Determine the [X, Y] coordinate at the center of the cell enclosing the given text.  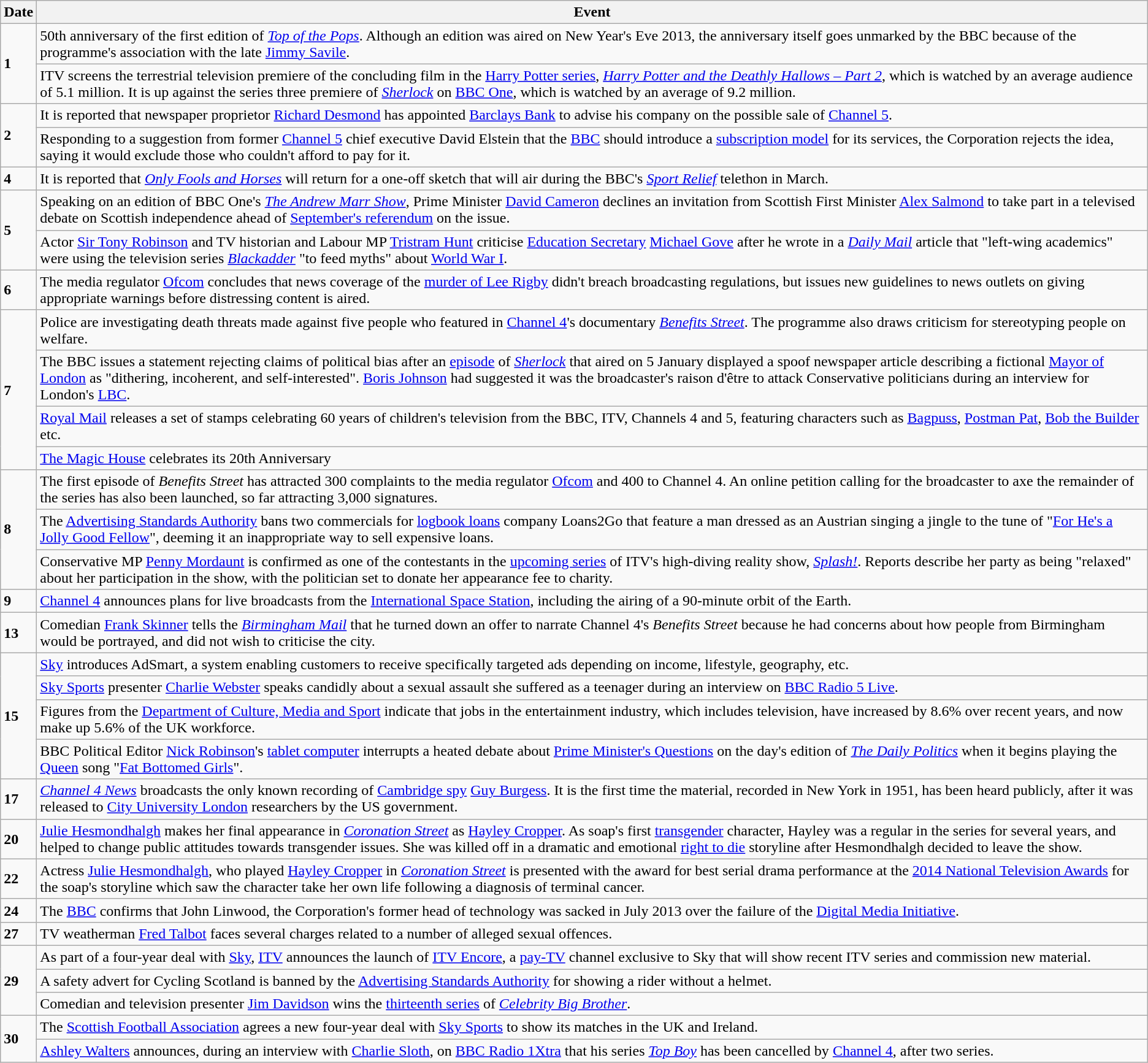
The Magic House celebrates its 20th Anniversary [592, 458]
Comedian and television presenter Jim Davidson wins the thirteenth series of Celebrity Big Brother. [592, 1004]
A safety advert for Cycling Scotland is banned by the Advertising Standards Authority for showing a rider without a helmet. [592, 981]
It is reported that Only Fools and Horses will return for a one-off sketch that will air during the BBC's Sport Relief telethon in March. [592, 178]
29 [18, 980]
8 [18, 530]
Date [18, 12]
Sky introduces AdSmart, a system enabling customers to receive specifically targeted ads depending on income, lifestyle, geography, etc. [592, 664]
20 [18, 839]
4 [18, 178]
Channel 4 announces plans for live broadcasts from the International Space Station, including the airing of a 90-minute orbit of the Earth. [592, 601]
1 [18, 64]
The Scottish Football Association agrees a new four-year deal with Sky Sports to show its matches in the UK and Ireland. [592, 1027]
30 [18, 1039]
22 [18, 878]
13 [18, 633]
27 [18, 934]
Sky Sports presenter Charlie Webster speaks candidly about a sexual assault she suffered as a teenager during an interview on BBC Radio 5 Live. [592, 688]
2 [18, 135]
5 [18, 230]
TV weatherman Fred Talbot faces several charges related to a number of alleged sexual offences. [592, 934]
6 [18, 290]
17 [18, 799]
15 [18, 716]
7 [18, 390]
9 [18, 601]
It is reported that newspaper proprietor Richard Desmond has appointed Barclays Bank to advise his company on the possible sale of Channel 5. [592, 115]
24 [18, 910]
Event [592, 12]
